For the text-containing cell, return its midpoint in (x, y) coordinate format. 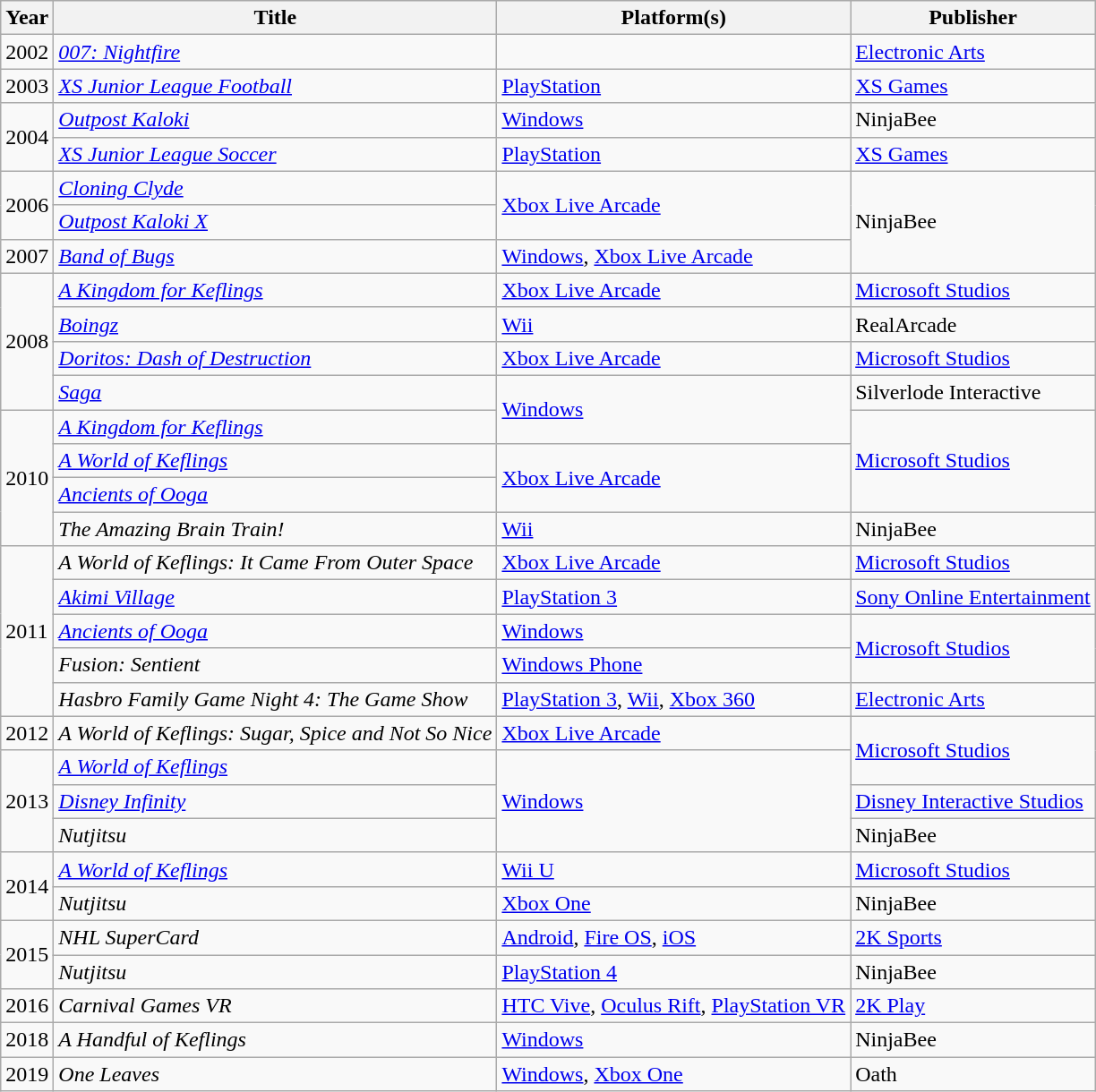
Disney Infinity (276, 801)
2014 (27, 886)
2002 (27, 52)
NHL SuperCard (276, 937)
Android, Fire OS, iOS (673, 937)
One Leaves (276, 1074)
2003 (27, 86)
Hasbro Family Game Night 4: The Game Show (276, 699)
2K Play (973, 1006)
Windows, Xbox One (673, 1074)
2010 (27, 478)
2019 (27, 1074)
XS Junior League Soccer (276, 154)
Saga (276, 392)
Fusion: Sentient (276, 665)
XS Junior League Football (276, 86)
PlayStation 3, Wii, Xbox 360 (673, 699)
Carnival Games VR (276, 1006)
HTC Vive, Oculus Rift, PlayStation VR (673, 1006)
PlayStation 4 (673, 971)
Wii U (673, 869)
Oath (973, 1074)
2006 (27, 205)
2012 (27, 733)
Boingz (276, 324)
A Handful of Keflings (276, 1040)
Title (276, 18)
A World of Keflings: It Came From Outer Space (276, 563)
Outpost Kaloki X (276, 222)
Outpost Kaloki (276, 120)
Disney Interactive Studios (973, 801)
2013 (27, 801)
PlayStation 3 (673, 597)
2004 (27, 137)
RealArcade (973, 324)
Silverlode Interactive (973, 392)
The Amazing Brain Train! (276, 529)
Windows Phone (673, 665)
2018 (27, 1040)
2008 (27, 341)
Platform(s) (673, 18)
Year (27, 18)
Doritos: Dash of Destruction (276, 358)
2007 (27, 256)
2K Sports (973, 937)
Cloning Clyde (276, 188)
A World of Keflings: Sugar, Spice and Not So Nice (276, 733)
007: Nightfire (276, 52)
Xbox One (673, 903)
Publisher (973, 18)
Akimi Village (276, 597)
Sony Online Entertainment (973, 597)
Band of Bugs (276, 256)
Windows, Xbox Live Arcade (673, 256)
2011 (27, 631)
2015 (27, 954)
2016 (27, 1006)
